Locate the cell with the specified text and output its [x, y] center coordinate. 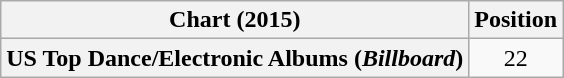
22 [516, 58]
Position [516, 20]
Chart (2015) [235, 20]
US Top Dance/Electronic Albums (Billboard) [235, 58]
